Search for the cell housing the specified text and yield its [x, y] center coordinate. 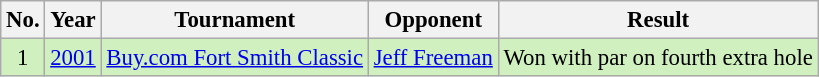
2001 [73, 58]
Jeff Freeman [433, 58]
Won with par on fourth extra hole [658, 58]
No. [23, 20]
Buy.com Fort Smith Classic [234, 58]
Opponent [433, 20]
Tournament [234, 20]
1 [23, 58]
Result [658, 20]
Year [73, 20]
